From the cell containing the given text, extract its center point as [X, Y] coordinate. 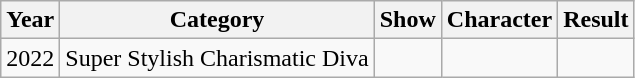
Year [30, 20]
Show [408, 20]
Category [217, 20]
2022 [30, 58]
Result [596, 20]
Character [499, 20]
Super Stylish Charismatic Diva [217, 58]
